Detect which cell encompasses the target text, then output its [x, y] center coordinate. 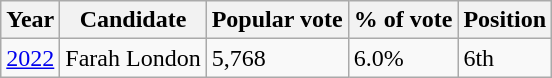
% of vote [403, 20]
2022 [30, 58]
Popular vote [277, 20]
5,768 [277, 58]
Candidate [133, 20]
Year [30, 20]
Farah London [133, 58]
Position [505, 20]
6.0% [403, 58]
6th [505, 58]
